Return [X, Y] of the center of cell containing provided text 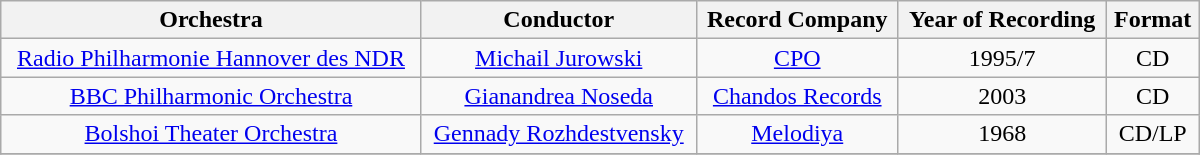
Orchestra [211, 20]
CD/LP [1152, 134]
Michail Jurowski [558, 58]
1968 [1002, 134]
Record Company [797, 20]
CPO [797, 58]
Year of Recording [1002, 20]
Melodiya [797, 134]
Format [1152, 20]
Conductor [558, 20]
Gianandrea Noseda [558, 96]
BBC Philharmonic Orchestra [211, 96]
Radio Philharmonie Hannover des NDR [211, 58]
Gennady Rozhdestvensky [558, 134]
Chandos Records [797, 96]
Bolshoi Theater Orchestra [211, 134]
1995/7 [1002, 58]
2003 [1002, 96]
